Pinpoint the cell where the given text exists, returning its (X, Y) midpoint coordinate. 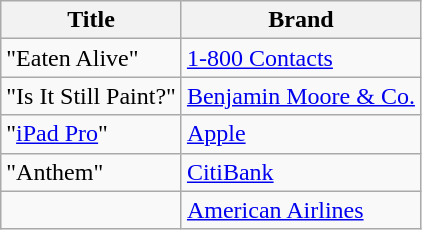
Apple (300, 134)
Brand (300, 20)
1-800 Contacts (300, 58)
Title (92, 20)
Benjamin Moore & Co. (300, 96)
CitiBank (300, 172)
"iPad Pro" (92, 134)
"Is It Still Paint?" (92, 96)
"Anthem" (92, 172)
"Eaten Alive" (92, 58)
American Airlines (300, 210)
